Extract the (x, y) coordinate from the center of the cell holding the provided text.  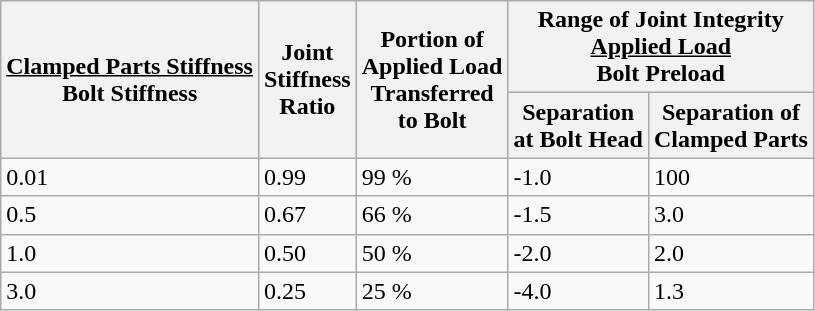
-4.0 (578, 291)
-2.0 (578, 253)
100 (730, 177)
0.25 (307, 291)
-1.5 (578, 215)
0.50 (307, 253)
Separationat Bolt Head (578, 126)
Range of Joint IntegrityApplied LoadBolt Preload (660, 47)
0.01 (130, 177)
0.67 (307, 215)
2.0 (730, 253)
1.3 (730, 291)
Clamped Parts StiffnessBolt Stiffness (130, 80)
1.0 (130, 253)
JointStiffnessRatio (307, 80)
66 % (432, 215)
99 % (432, 177)
0.5 (130, 215)
Portion of Applied Load Transferred to Bolt (432, 80)
50 % (432, 253)
-1.0 (578, 177)
0.99 (307, 177)
25 % (432, 291)
Separation ofClamped Parts (730, 126)
